Determine the [x, y] coordinate at the center of the cell enclosing the given text.  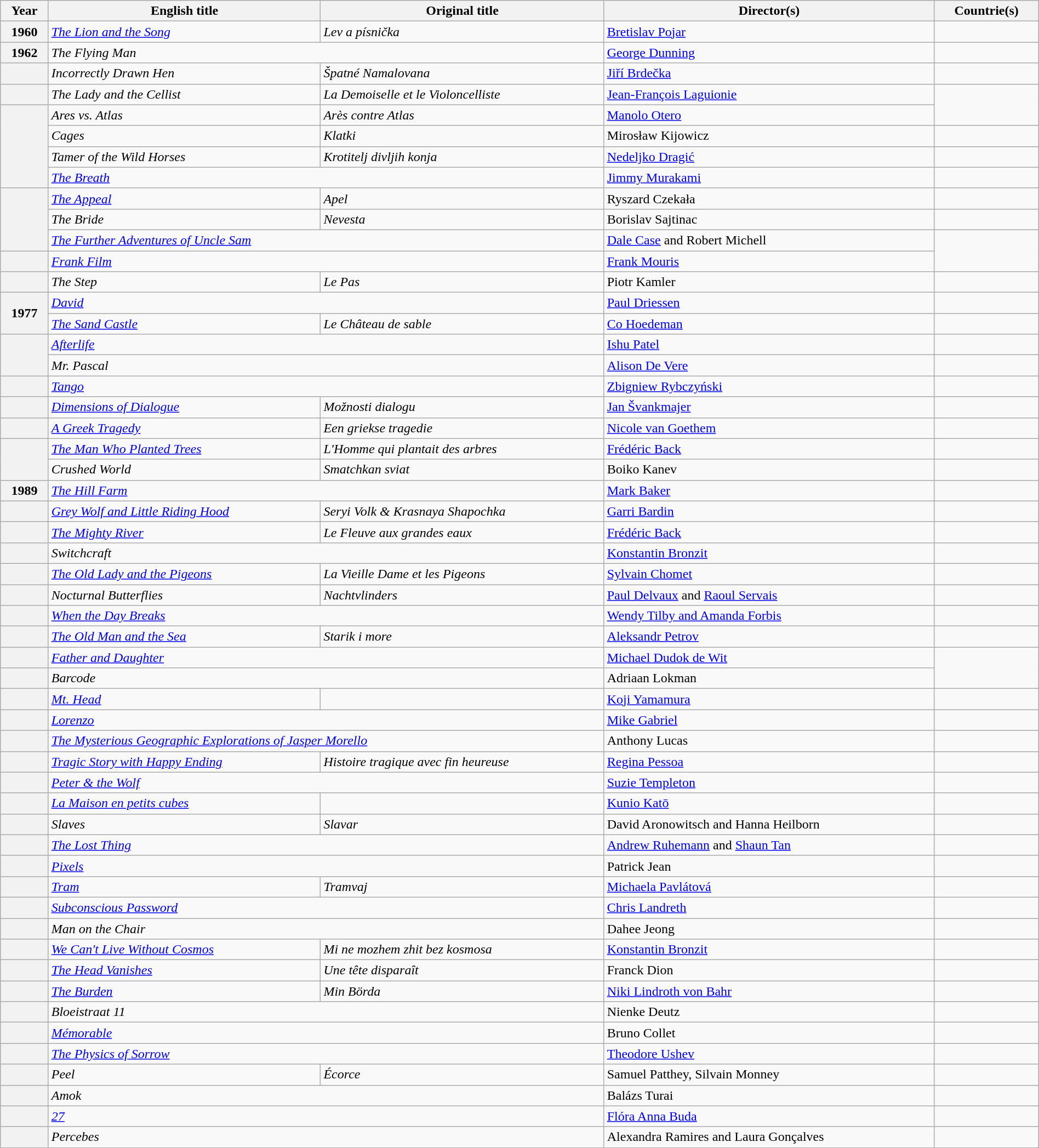
1989 [24, 490]
Adriaan Lokman [769, 678]
Paul Delvaux and Raoul Servais [769, 595]
Klatki [463, 136]
The Flying Man [326, 53]
Anthony Lucas [769, 741]
The Lady and the Cellist [184, 94]
Mt. Head [184, 699]
Amok [326, 1095]
Arès contre Atlas [463, 115]
Mr. Pascal [326, 365]
Garri Bardin [769, 511]
Le Fleuve aux grandes eaux [463, 532]
Incorrectly Drawn Hen [184, 73]
English title [184, 11]
Grey Wolf and Little Riding Hood [184, 511]
Nicole van Goethem [769, 428]
Nedeljko Dragić [769, 157]
Een griekse tragedie [463, 428]
Subconscious Password [326, 907]
Percebes [326, 1137]
Koji Yamamura [769, 699]
Seryi Volk & Krasnaya Shapochka [463, 511]
Bretislav Pojar [769, 32]
Slavar [463, 824]
Pixels [326, 866]
Jiří Brdečka [769, 73]
1962 [24, 53]
Starik i more [463, 637]
Smatchkan sviat [463, 470]
The Burden [184, 991]
Original title [463, 11]
Boiko Kanev [769, 470]
Alison De Vere [769, 365]
Theodore Ushev [769, 1054]
Le Château de sable [463, 324]
La Vieille Dame et les Pigeons [463, 574]
Nachtvlinders [463, 595]
Frank Mouris [769, 261]
George Dunning [769, 53]
The Further Adventures of Uncle Sam [326, 240]
Paul Driessen [769, 303]
Piotr Kamler [769, 282]
The Hill Farm [326, 490]
Mémorable [326, 1033]
Chris Landreth [769, 907]
Dimensions of Dialogue [184, 407]
Nevesta [463, 219]
Bloeistraat 11 [326, 1012]
Year [24, 11]
Tragic Story with Happy Ending [184, 762]
L'Homme qui plantait des arbres [463, 449]
Crushed World [184, 470]
Alexandra Ramires and Laura Gonçalves [769, 1137]
Peel [184, 1075]
Mark Baker [769, 490]
Tango [326, 386]
Lorenzo [326, 720]
Patrick Jean [769, 866]
Mike Gabriel [769, 720]
Tramvaj [463, 887]
Countrie(s) [986, 11]
Možnosti dialogu [463, 407]
Bruno Collet [769, 1033]
Balázs Turai [769, 1095]
Sylvain Chomet [769, 574]
Ares vs. Atlas [184, 115]
Une tête disparaît [463, 970]
The Man Who Planted Trees [184, 449]
Regina Pessoa [769, 762]
Director(s) [769, 11]
The Old Man and the Sea [184, 637]
Min Börda [463, 991]
Slaves [184, 824]
Flóra Anna Buda [769, 1116]
Niki Lindroth von Bahr [769, 991]
The Mighty River [184, 532]
The Mysterious Geographic Explorations of Jasper Morello [326, 741]
Michael Dudok de Wit [769, 658]
When the Day Breaks [326, 616]
The Appeal [184, 198]
A Greek Tragedy [184, 428]
Samuel Patthey, Silvain Monney [769, 1075]
Tamer of the Wild Horses [184, 157]
Wendy Tilby and Amanda Forbis [769, 616]
Le Pas [463, 282]
1960 [24, 32]
The Sand Castle [184, 324]
Jean-François Laguionie [769, 94]
The Lost Thing [326, 845]
Jimmy Murakami [769, 178]
The Bride [184, 219]
Manolo Otero [769, 115]
Krotitelj divljih konja [463, 157]
La Demoiselle et le Violoncelliste [463, 94]
The Breath [326, 178]
Kunio Katō [769, 803]
Ishu Patel [769, 345]
Écorce [463, 1075]
David [326, 303]
Apel [463, 198]
Ryszard Czekała [769, 198]
Switchcraft [326, 553]
Peter & the Wolf [326, 783]
Father and Daughter [326, 658]
27 [326, 1116]
Man on the Chair [326, 929]
Borislav Sajtinac [769, 219]
Mirosław Kijowicz [769, 136]
The Step [184, 282]
Suzie Templeton [769, 783]
The Head Vanishes [184, 970]
Lev a písnička [463, 32]
Michaela Pavlátová [769, 887]
Zbigniew Rybczyński [769, 386]
The Physics of Sorrow [326, 1054]
Nienke Deutz [769, 1012]
1977 [24, 313]
Tram [184, 887]
Mi ne mozhem zhit bez kosmosa [463, 950]
Franck Dion [769, 970]
La Maison en petits cubes [184, 803]
Aleksandr Petrov [769, 637]
Andrew Ruhemann and Shaun Tan [769, 845]
The Old Lady and the Pigeons [184, 574]
Frank Film [326, 261]
We Can't Live Without Cosmos [184, 950]
Jan Švankmajer [769, 407]
David Aronowitsch and Hanna Heilborn [769, 824]
Histoire tragique avec fin heureuse [463, 762]
Afterlife [326, 345]
Barcode [326, 678]
Co Hoedeman [769, 324]
Dahee Jeong [769, 929]
Nocturnal Butterflies [184, 595]
The Lion and the Song [184, 32]
Cages [184, 136]
Dale Case and Robert Michell [769, 240]
Špatné Namalovana [463, 73]
